Search for the cell housing the specified text and yield its (x, y) center coordinate. 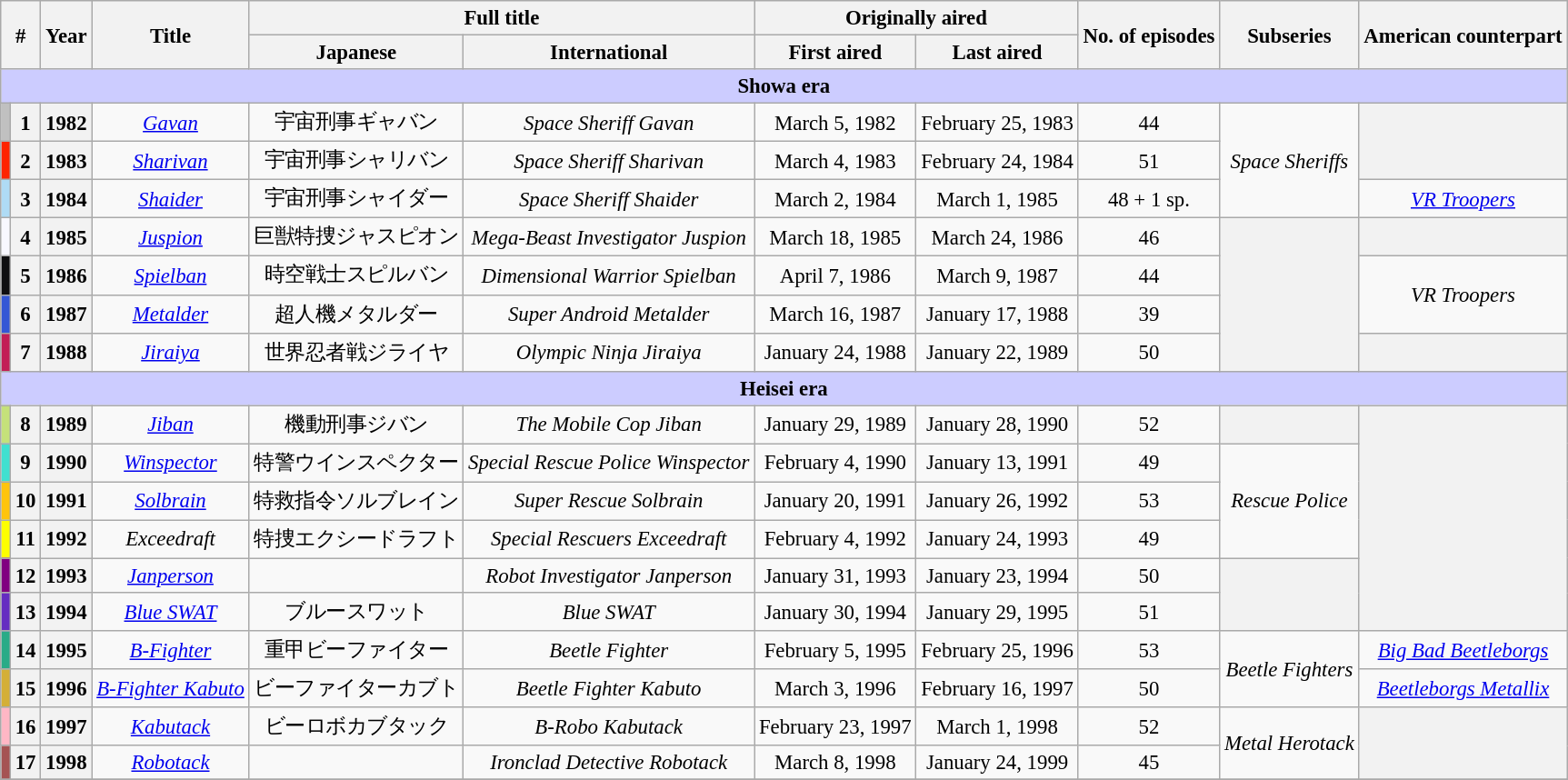
Janperson (171, 575)
5 (25, 275)
6 (25, 314)
4 (25, 237)
March 9, 1987 (997, 275)
2 (25, 161)
重甲ビーファイター (356, 650)
1986 (66, 275)
1988 (66, 352)
B-Fighter Kabuto (171, 688)
Gavan (171, 123)
Beetle Fighter (609, 650)
宇宙刑事シャリバン (356, 161)
Kabutack (171, 726)
1993 (66, 575)
February 23, 1997 (835, 726)
1983 (66, 161)
Space Sheriff Gavan (609, 123)
Spielban (171, 275)
Full title (502, 18)
超人機メタルダー (356, 314)
Special Rescue Police Winspector (609, 463)
14 (25, 650)
10 (25, 501)
宇宙刑事シャイダー (356, 199)
1990 (66, 463)
世界忍者戦ジライヤ (356, 352)
January 24, 1999 (997, 763)
B-Robo Kabutack (609, 726)
Super Android Metalder (609, 314)
January 23, 1994 (997, 575)
January 24, 1988 (835, 352)
April 7, 1986 (835, 275)
46 (1149, 237)
February 25, 1983 (997, 123)
January 22, 1989 (997, 352)
March 1, 1985 (997, 199)
Super Rescue Solbrain (609, 501)
1991 (66, 501)
March 24, 1986 (997, 237)
48 + 1 sp. (1149, 199)
January 29, 1995 (997, 612)
17 (25, 763)
American counterpart (1463, 35)
1985 (66, 237)
1984 (66, 199)
特警ウインスペクター (356, 463)
宇宙刑事ギャバン (356, 123)
Rescue Police (1289, 501)
3 (25, 199)
11 (25, 539)
January 17, 1988 (997, 314)
Robot Investigator Janperson (609, 575)
Space Sheriffs (1289, 161)
Exceedraft (171, 539)
Juspion (171, 237)
Metalder (171, 314)
Heisei era (784, 388)
March 16, 1987 (835, 314)
1996 (66, 688)
8 (25, 425)
1987 (66, 314)
February 24, 1984 (997, 161)
1997 (66, 726)
特救指令ソルブレイン (356, 501)
January 26, 1992 (997, 501)
January 30, 1994 (835, 612)
The Mobile Cop Jiban (609, 425)
March 5, 1982 (835, 123)
March 18, 1985 (835, 237)
16 (25, 726)
特捜エクシードラフト (356, 539)
1998 (66, 763)
# (21, 35)
March 8, 1998 (835, 763)
機動刑事ジバン (356, 425)
45 (1149, 763)
February 5, 1995 (835, 650)
January 24, 1993 (997, 539)
7 (25, 352)
Dimensional Warrior Spielban (609, 275)
ブルースワット (356, 612)
巨獣特捜ジャスピオン (356, 237)
ビーロボカブタック (356, 726)
Title (171, 35)
Mega-Beast Investigator Juspion (609, 237)
Japanese (356, 53)
Year (66, 35)
No. of episodes (1149, 35)
Metal Herotack (1289, 744)
15 (25, 688)
Space Sheriff Sharivan (609, 161)
Solbrain (171, 501)
1994 (66, 612)
Subseries (1289, 35)
February 4, 1990 (835, 463)
Space Sheriff Shaider (609, 199)
Robotack (171, 763)
1982 (66, 123)
March 3, 1996 (835, 688)
March 2, 1984 (835, 199)
12 (25, 575)
January 29, 1989 (835, 425)
Special Rescuers Exceedraft (609, 539)
February 4, 1992 (835, 539)
Big Bad Beetleborgs (1463, 650)
Beetleborgs Metallix (1463, 688)
時空戦士スピルバン (356, 275)
1989 (66, 425)
Last aired (997, 53)
Beetle Fighters (1289, 669)
March 1, 1998 (997, 726)
Winspector (171, 463)
13 (25, 612)
International (609, 53)
Beetle Fighter Kabuto (609, 688)
39 (1149, 314)
Olympic Ninja Jiraiya (609, 352)
1 (25, 123)
January 31, 1993 (835, 575)
March 4, 1983 (835, 161)
B-Fighter (171, 650)
January 28, 1990 (997, 425)
ビーファイターカブト (356, 688)
February 25, 1996 (997, 650)
February 16, 1997 (997, 688)
Showa era (784, 86)
Shaider (171, 199)
Originally aired (916, 18)
1995 (66, 650)
January 20, 1991 (835, 501)
1992 (66, 539)
Ironclad Detective Robotack (609, 763)
Sharivan (171, 161)
January 13, 1991 (997, 463)
Jiraiya (171, 352)
9 (25, 463)
First aired (835, 53)
Jiban (171, 425)
